Find where the given text appears and provide that cell's center as (x, y) coordinate. 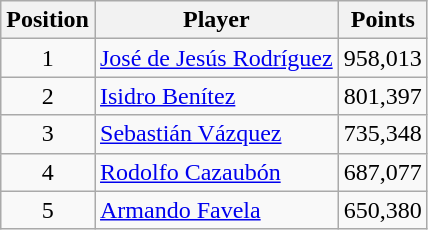
801,397 (382, 96)
José de Jesús Rodríguez (216, 58)
Sebastián Vázquez (216, 134)
5 (48, 210)
687,077 (382, 172)
Isidro Benítez (216, 96)
650,380 (382, 210)
1 (48, 58)
958,013 (382, 58)
Position (48, 20)
Armando Favela (216, 210)
4 (48, 172)
Points (382, 20)
735,348 (382, 134)
3 (48, 134)
Rodolfo Cazaubón (216, 172)
Player (216, 20)
2 (48, 96)
